Scan for the cell matching the given text and deliver its (X, Y) coordinate at center. 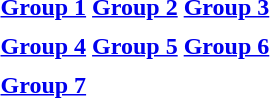
Group 5 (136, 46)
